Determine the (X, Y) coordinate at the center of the cell enclosing the given text.  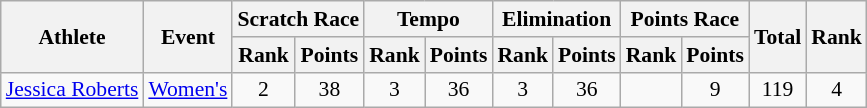
4 (836, 90)
Event (188, 36)
Tempo (428, 19)
Women's (188, 90)
38 (330, 90)
9 (715, 90)
Jessica Roberts (72, 90)
Total (778, 36)
Athlete (72, 36)
119 (778, 90)
Scratch Race (298, 19)
Elimination (556, 19)
2 (263, 90)
Points Race (685, 19)
